Return [X, Y] of the center of cell containing provided text 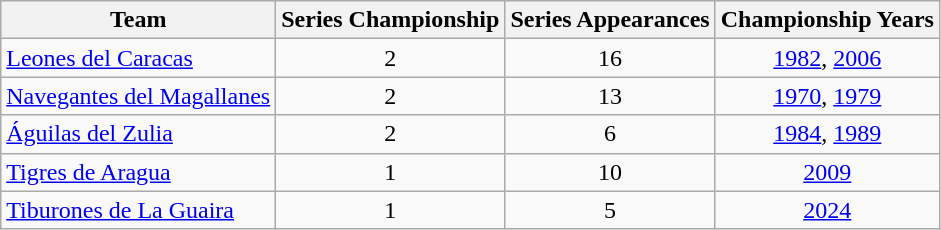
2009 [827, 172]
1970, 1979 [827, 96]
2024 [827, 210]
Team [138, 20]
Series Championship [390, 20]
13 [610, 96]
Championship Years [827, 20]
Series Appearances [610, 20]
5 [610, 210]
Tigres de Aragua [138, 172]
Navegantes del Magallanes [138, 96]
Águilas del Zulia [138, 134]
6 [610, 134]
Tiburones de La Guaira [138, 210]
Leones del Caracas [138, 58]
1984, 1989 [827, 134]
1982, 2006 [827, 58]
16 [610, 58]
10 [610, 172]
